Capture the cell that displays the provided text and extract its (x, y) central coordinate. 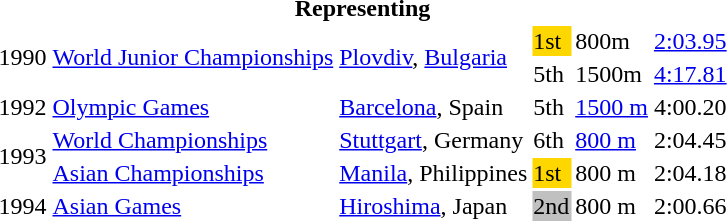
Plovdiv, Bulgaria (434, 58)
Asian Games (193, 206)
6th (552, 140)
Manila, Philippines (434, 173)
2nd (552, 206)
1500m (612, 74)
800m (612, 41)
World Championships (193, 140)
Olympic Games (193, 107)
Asian Championships (193, 173)
1500 m (612, 107)
Stuttgart, Germany (434, 140)
World Junior Championships (193, 58)
Hiroshima, Japan (434, 206)
Barcelona, Spain (434, 107)
